Output the (X, Y) coordinate of the center of the cell containing the given text.  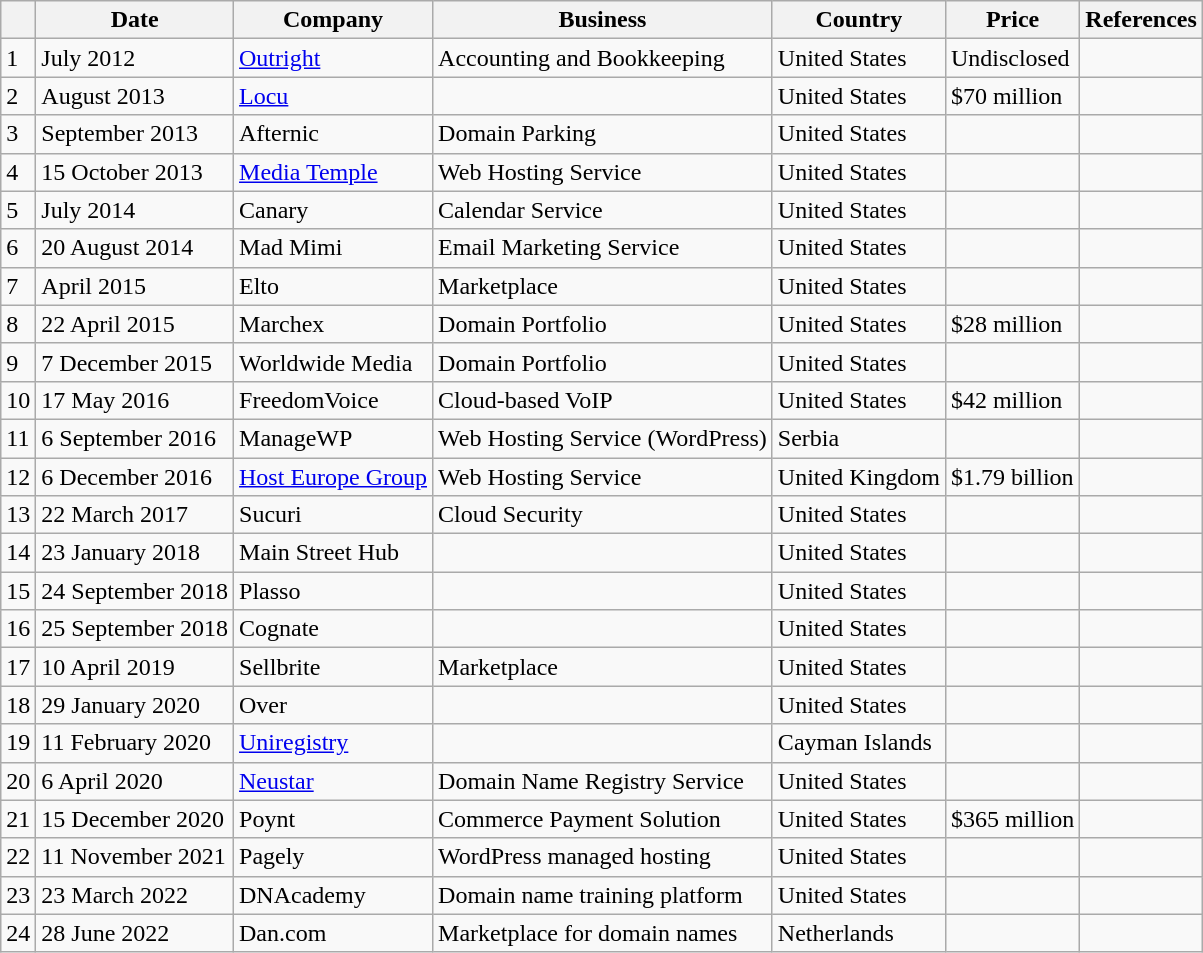
$70 million (1012, 96)
Marketplace for domain names (603, 933)
Locu (334, 96)
Neustar (334, 781)
Undisclosed (1012, 58)
WordPress managed hosting (603, 857)
20 (18, 781)
Elto (334, 286)
7 December 2015 (135, 362)
1 (18, 58)
April 2015 (135, 286)
22 March 2017 (135, 515)
Email Marketing Service (603, 248)
29 January 2020 (135, 705)
11 November 2021 (135, 857)
ManageWP (334, 438)
7 (18, 286)
Pagely (334, 857)
11 (18, 438)
23 March 2022 (135, 895)
$365 million (1012, 819)
$28 million (1012, 324)
22 April 2015 (135, 324)
18 (18, 705)
15 October 2013 (135, 172)
Sucuri (334, 515)
Business (603, 20)
28 June 2022 (135, 933)
23 January 2018 (135, 553)
August 2013 (135, 96)
21 (18, 819)
6 April 2020 (135, 781)
Afternic (334, 134)
Cloud Security (603, 515)
23 (18, 895)
Netherlands (858, 933)
Cloud-based VoIP (603, 400)
11 February 2020 (135, 743)
20 August 2014 (135, 248)
Outright (334, 58)
6 (18, 248)
September 2013 (135, 134)
References (1142, 20)
July 2014 (135, 210)
10 (18, 400)
$42 million (1012, 400)
Over (334, 705)
13 (18, 515)
22 (18, 857)
July 2012 (135, 58)
15 December 2020 (135, 819)
17 May 2016 (135, 400)
Accounting and Bookkeeping (603, 58)
United Kingdom (858, 477)
Web Hosting Service (WordPress) (603, 438)
4 (18, 172)
25 September 2018 (135, 629)
9 (18, 362)
Poynt (334, 819)
2 (18, 96)
$1.79 billion (1012, 477)
24 (18, 933)
19 (18, 743)
Company (334, 20)
14 (18, 553)
Main Street Hub (334, 553)
Mad Mimi (334, 248)
Date (135, 20)
6 December 2016 (135, 477)
3 (18, 134)
Cayman Islands (858, 743)
Marchex (334, 324)
Plasso (334, 591)
Domain Name Registry Service (603, 781)
12 (18, 477)
Media Temple (334, 172)
15 (18, 591)
Cognate (334, 629)
5 (18, 210)
Uniregistry (334, 743)
17 (18, 667)
24 September 2018 (135, 591)
Domain name training platform (603, 895)
Canary (334, 210)
DNAcademy (334, 895)
Country (858, 20)
Commerce Payment Solution (603, 819)
8 (18, 324)
Worldwide Media (334, 362)
16 (18, 629)
6 September 2016 (135, 438)
FreedomVoice (334, 400)
Domain Parking (603, 134)
Dan.com (334, 933)
Host Europe Group (334, 477)
Serbia (858, 438)
Sellbrite (334, 667)
Price (1012, 20)
10 April 2019 (135, 667)
Calendar Service (603, 210)
